For the text-containing cell, return its midpoint in [X, Y] coordinate format. 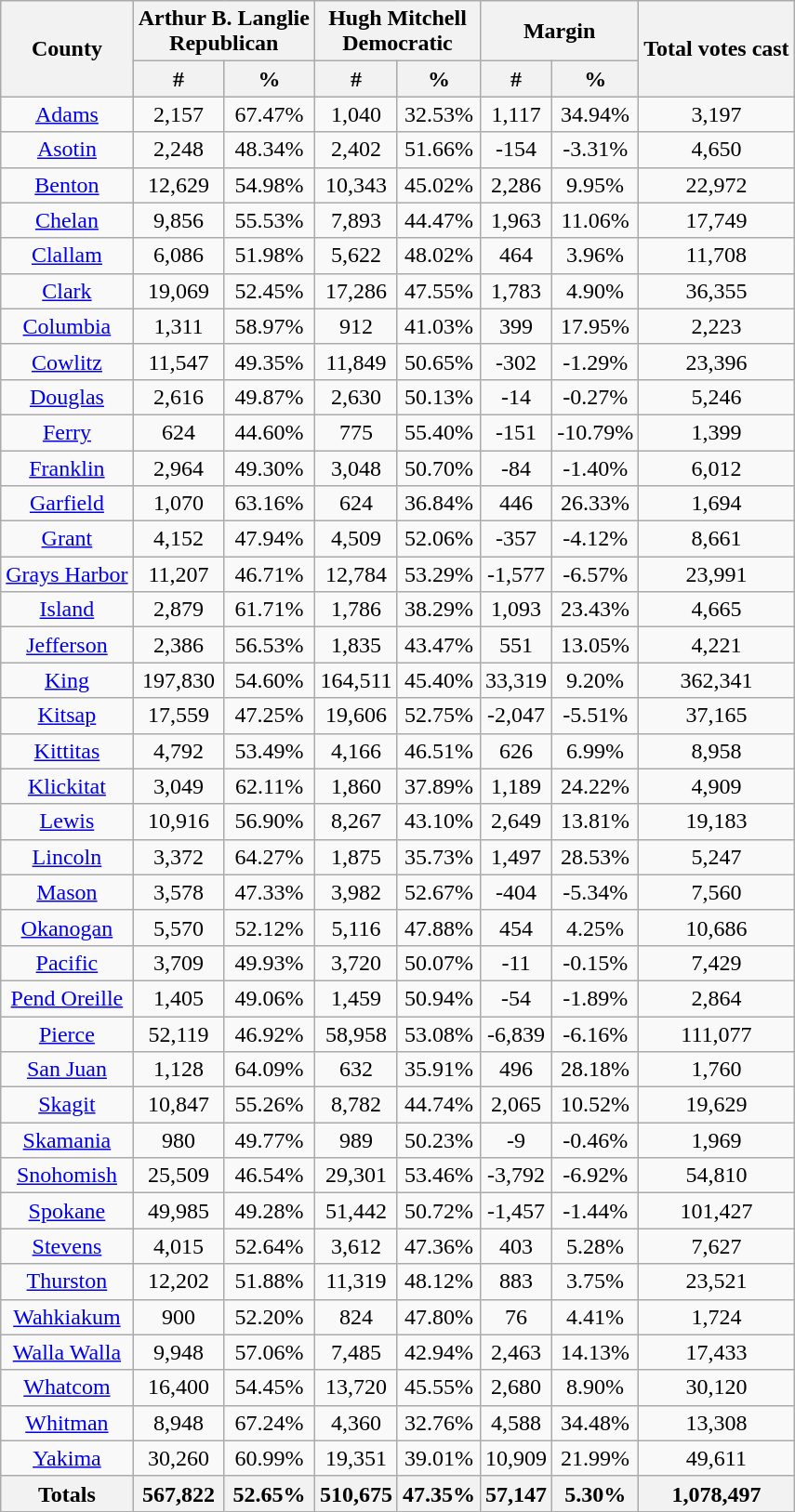
-0.15% [595, 963]
49.35% [270, 362]
197,830 [179, 680]
23,991 [717, 574]
9.20% [595, 680]
1,835 [355, 645]
19,606 [355, 716]
2,964 [179, 467]
900 [179, 1317]
2,223 [717, 326]
13.05% [595, 645]
2,402 [355, 150]
17,749 [717, 220]
8,661 [717, 539]
1,860 [355, 786]
1,093 [517, 610]
Franklin [67, 467]
989 [355, 1140]
Total votes cast [717, 48]
17,286 [355, 291]
34.94% [595, 114]
11,207 [179, 574]
4,152 [179, 539]
1,786 [355, 610]
19,183 [717, 822]
5,570 [179, 927]
-1.89% [595, 998]
Whatcom [67, 1387]
496 [517, 1070]
Asotin [67, 150]
44.74% [439, 1105]
-6,839 [517, 1034]
50.23% [439, 1140]
3,720 [355, 963]
56.53% [270, 645]
52.20% [270, 1317]
52.75% [439, 716]
Pierce [67, 1034]
Pend Oreille [67, 998]
23,521 [717, 1282]
47.33% [270, 892]
45.55% [439, 1387]
399 [517, 326]
41.03% [439, 326]
Yakima [67, 1458]
49.87% [270, 397]
1,760 [717, 1070]
19,629 [717, 1105]
11,708 [717, 256]
3,049 [179, 786]
11,547 [179, 362]
39.01% [439, 1458]
55.53% [270, 220]
28.53% [595, 857]
50.65% [439, 362]
567,822 [179, 1493]
-1,457 [517, 1211]
4.25% [595, 927]
52.64% [270, 1246]
2,616 [179, 397]
23,396 [717, 362]
8,958 [717, 751]
Chelan [67, 220]
21.99% [595, 1458]
4,221 [717, 645]
Snohomish [67, 1176]
44.60% [270, 432]
-14 [517, 397]
1,694 [717, 504]
52.06% [439, 539]
111,077 [717, 1034]
7,560 [717, 892]
-11 [517, 963]
7,627 [717, 1246]
Columbia [67, 326]
Clallam [67, 256]
4,665 [717, 610]
3,709 [179, 963]
Lewis [67, 822]
-0.46% [595, 1140]
362,341 [717, 680]
464 [517, 256]
4,509 [355, 539]
8,267 [355, 822]
Jefferson [67, 645]
11,319 [355, 1282]
2,649 [517, 822]
51.98% [270, 256]
48.02% [439, 256]
Arthur B. LanglieRepublican [223, 32]
775 [355, 432]
-1.40% [595, 467]
Grant [67, 539]
38.29% [439, 610]
980 [179, 1140]
33,319 [517, 680]
37.89% [439, 786]
11,849 [355, 362]
San Juan [67, 1070]
5.28% [595, 1246]
46.71% [270, 574]
49.77% [270, 1140]
Ferry [67, 432]
Skagit [67, 1105]
-0.27% [595, 397]
43.10% [439, 822]
13,308 [717, 1423]
Douglas [67, 397]
57.06% [270, 1352]
37,165 [717, 716]
55.40% [439, 432]
30,120 [717, 1387]
164,511 [355, 680]
49,611 [717, 1458]
1,875 [355, 857]
52,119 [179, 1034]
3,048 [355, 467]
2,157 [179, 114]
626 [517, 751]
29,301 [355, 1176]
10,909 [517, 1458]
10.52% [595, 1105]
76 [517, 1317]
63.16% [270, 504]
Clark [67, 291]
61.71% [270, 610]
-6.16% [595, 1034]
1,189 [517, 786]
34.48% [595, 1423]
19,069 [179, 291]
2,879 [179, 610]
-4.12% [595, 539]
-3,792 [517, 1176]
2,386 [179, 645]
17.95% [595, 326]
1,963 [517, 220]
-2,047 [517, 716]
23.43% [595, 610]
2,463 [517, 1352]
53.29% [439, 574]
54.60% [270, 680]
50.72% [439, 1211]
48.12% [439, 1282]
53.49% [270, 751]
47.55% [439, 291]
2,286 [517, 185]
4,909 [717, 786]
52.45% [270, 291]
Totals [67, 1493]
7,429 [717, 963]
883 [517, 1282]
52.65% [270, 1493]
Skamania [67, 1140]
-84 [517, 467]
551 [517, 645]
-151 [517, 432]
-302 [517, 362]
8.90% [595, 1387]
Grays Harbor [67, 574]
53.46% [439, 1176]
62.11% [270, 786]
1,497 [517, 857]
36,355 [717, 291]
1,459 [355, 998]
Spokane [67, 1211]
49.93% [270, 963]
-10.79% [595, 432]
6.99% [595, 751]
1,040 [355, 114]
51.88% [270, 1282]
5,246 [717, 397]
13,720 [355, 1387]
4,588 [517, 1423]
4,792 [179, 751]
1,969 [717, 1140]
Kittitas [67, 751]
17,433 [717, 1352]
35.91% [439, 1070]
Benton [67, 185]
3,612 [355, 1246]
4,166 [355, 751]
-404 [517, 892]
51.66% [439, 150]
49.28% [270, 1211]
912 [355, 326]
11.06% [595, 220]
49,985 [179, 1211]
10,686 [717, 927]
Garfield [67, 504]
5,622 [355, 256]
454 [517, 927]
6,086 [179, 256]
8,948 [179, 1423]
-1,577 [517, 574]
3,197 [717, 114]
32.53% [439, 114]
47.88% [439, 927]
50.07% [439, 963]
Whitman [67, 1423]
2,248 [179, 150]
46.54% [270, 1176]
30,260 [179, 1458]
13.81% [595, 822]
52.12% [270, 927]
-357 [517, 539]
47.36% [439, 1246]
47.80% [439, 1317]
3,982 [355, 892]
2,864 [717, 998]
101,427 [717, 1211]
24.22% [595, 786]
1,311 [179, 326]
56.90% [270, 822]
2,065 [517, 1105]
2,680 [517, 1387]
3,578 [179, 892]
14.13% [595, 1352]
2,630 [355, 397]
55.26% [270, 1105]
67.47% [270, 114]
10,847 [179, 1105]
44.47% [439, 220]
67.24% [270, 1423]
1,128 [179, 1070]
26.33% [595, 504]
4,015 [179, 1246]
49.30% [270, 467]
Margin [560, 32]
51,442 [355, 1211]
6,012 [717, 467]
3.96% [595, 256]
-54 [517, 998]
-1.44% [595, 1211]
46.51% [439, 751]
16,400 [179, 1387]
22,972 [717, 185]
47.25% [270, 716]
4.41% [595, 1317]
19,351 [355, 1458]
Klickitat [67, 786]
-9 [517, 1140]
9.95% [595, 185]
4.90% [595, 291]
County [67, 48]
58,958 [355, 1034]
10,343 [355, 185]
King [67, 680]
4,360 [355, 1423]
1,724 [717, 1317]
Okanogan [67, 927]
47.94% [270, 539]
Adams [67, 114]
632 [355, 1070]
45.40% [439, 680]
446 [517, 504]
48.34% [270, 150]
Mason [67, 892]
45.02% [439, 185]
3.75% [595, 1282]
1,117 [517, 114]
54.45% [270, 1387]
9,948 [179, 1352]
60.99% [270, 1458]
Lincoln [67, 857]
5,116 [355, 927]
3,372 [179, 857]
1,399 [717, 432]
-6.57% [595, 574]
Kitsap [67, 716]
-6.92% [595, 1176]
52.67% [439, 892]
-5.51% [595, 716]
32.76% [439, 1423]
-5.34% [595, 892]
Pacific [67, 963]
824 [355, 1317]
1,070 [179, 504]
8,782 [355, 1105]
Cowlitz [67, 362]
Walla Walla [67, 1352]
12,784 [355, 574]
-154 [517, 150]
5,247 [717, 857]
12,629 [179, 185]
50.13% [439, 397]
47.35% [439, 1493]
12,202 [179, 1282]
1,078,497 [717, 1493]
64.09% [270, 1070]
42.94% [439, 1352]
25,509 [179, 1176]
49.06% [270, 998]
64.27% [270, 857]
5.30% [595, 1493]
17,559 [179, 716]
36.84% [439, 504]
1,405 [179, 998]
58.97% [270, 326]
1,783 [517, 291]
28.18% [595, 1070]
4,650 [717, 150]
9,856 [179, 220]
Hugh MitchellDemocratic [397, 32]
54.98% [270, 185]
-3.31% [595, 150]
50.94% [439, 998]
57,147 [517, 1493]
Thurston [67, 1282]
-1.29% [595, 362]
403 [517, 1246]
Island [67, 610]
7,893 [355, 220]
53.08% [439, 1034]
35.73% [439, 857]
50.70% [439, 467]
Stevens [67, 1246]
7,485 [355, 1352]
10,916 [179, 822]
46.92% [270, 1034]
54,810 [717, 1176]
Wahkiakum [67, 1317]
43.47% [439, 645]
510,675 [355, 1493]
